Return the [x, y] coordinate for the center point of the cell that contains the specified text.  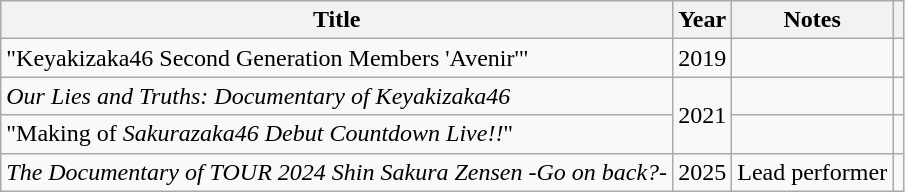
2021 [702, 115]
Notes [812, 20]
2019 [702, 58]
2025 [702, 172]
Lead performer [812, 172]
Title [337, 20]
Year [702, 20]
"Making of Sakurazaka46 Debut Countdown Live!!" [337, 134]
Our Lies and Truths: Documentary of Keyakizaka46 [337, 96]
The Documentary of TOUR 2024 Shin Sakura Zensen -Go on back?- [337, 172]
"Keyakizaka46 Second Generation Members 'Avenir'" [337, 58]
